Scan for the cell matching the given text and deliver its [x, y] coordinate at center. 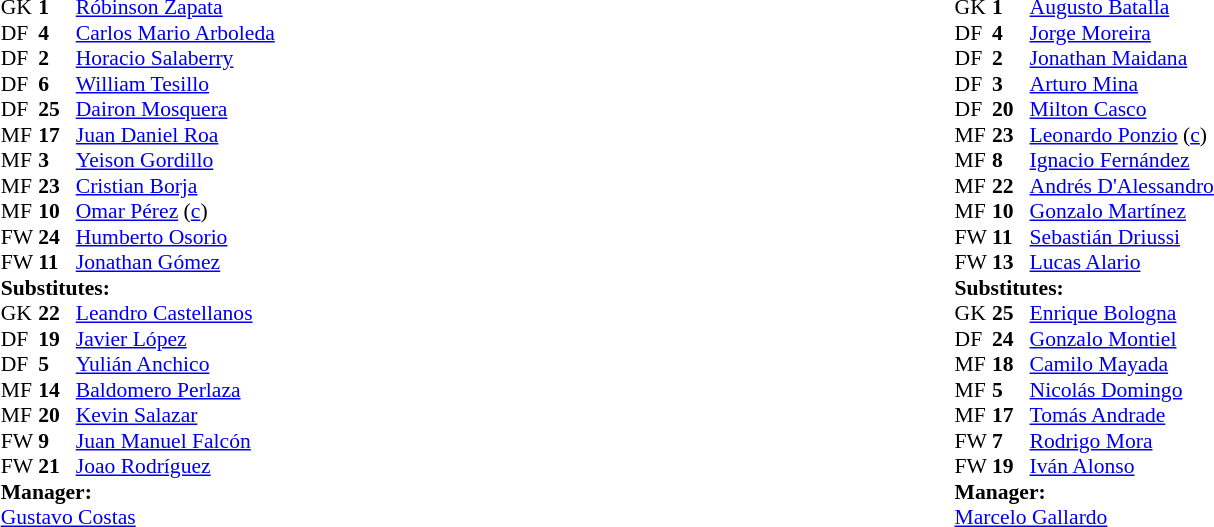
Arturo Mina [1122, 84]
Gonzalo Martínez [1122, 211]
Iván Alonso [1122, 467]
Javier López [176, 339]
Gonzalo Montiel [1122, 339]
Dairon Mosquera [176, 109]
21 [57, 467]
13 [1011, 263]
Baldomero Perlaza [176, 390]
Carlos Mario Arboleda [176, 33]
Cristian Borja [176, 186]
Juan Daniel Roa [176, 135]
6 [57, 84]
Lucas Alario [1122, 263]
Andrés D'Alessandro [1122, 186]
Nicolás Domingo [1122, 390]
Sebastián Driussi [1122, 237]
Leandro Castellanos [176, 313]
Rodrigo Mora [1122, 441]
Yeison Gordillo [176, 161]
8 [1011, 161]
9 [57, 441]
Kevin Salazar [176, 415]
Joao Rodríguez [176, 467]
Tomás Andrade [1122, 415]
Enrique Bologna [1122, 313]
Ignacio Fernández [1122, 161]
Humberto Osorio [176, 237]
Omar Pérez (c) [176, 211]
14 [57, 390]
Jonathan Maidana [1122, 59]
Jorge Moreira [1122, 33]
Leonardo Ponzio (c) [1122, 135]
7 [1011, 441]
Jonathan Gómez [176, 263]
18 [1011, 365]
William Tesillo [176, 84]
Camilo Mayada [1122, 365]
Horacio Salaberry [176, 59]
Yulián Anchico [176, 365]
Milton Casco [1122, 109]
Juan Manuel Falcón [176, 441]
